For the text-containing cell, return its midpoint in (X, Y) coordinate format. 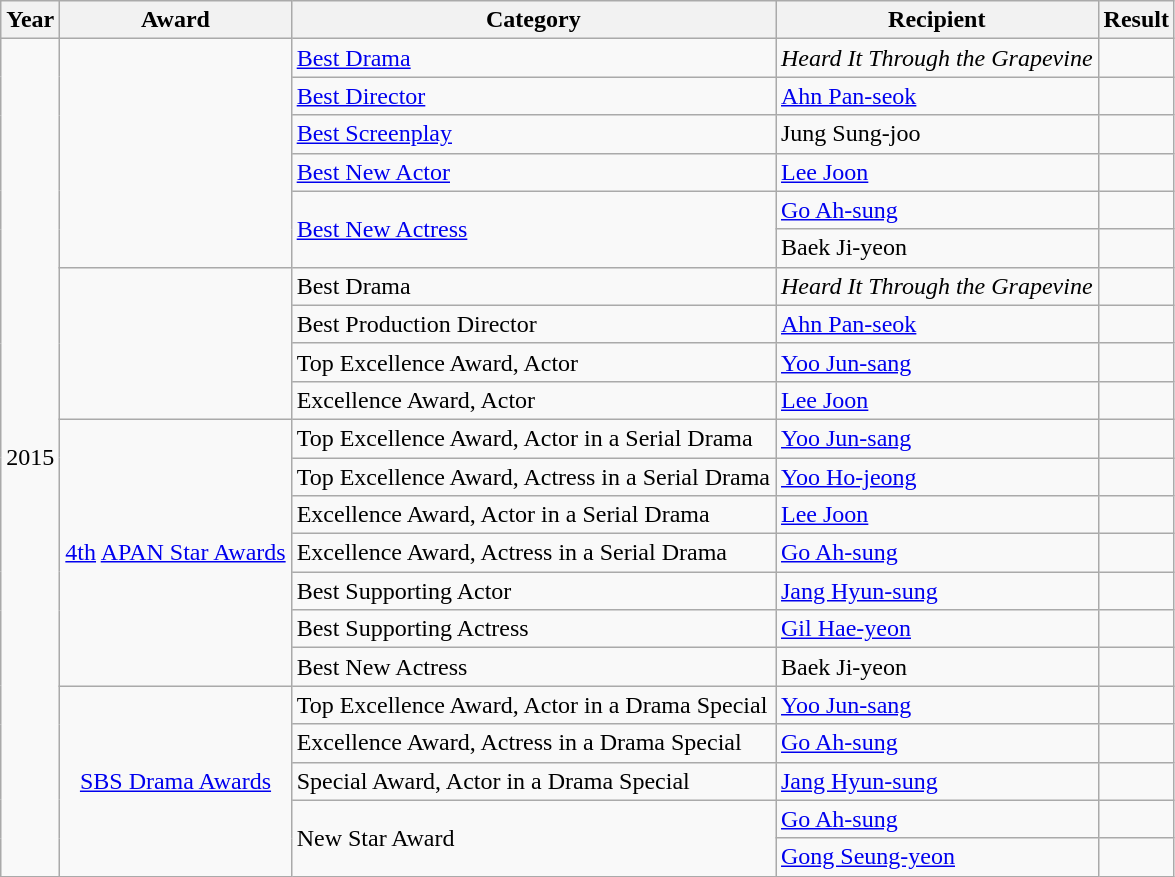
Jung Sung-joo (938, 134)
Best Production Director (533, 324)
Top Excellence Award, Actor in a Serial Drama (533, 438)
Gil Hae-yeon (938, 629)
Best New Actor (533, 172)
Award (176, 20)
Special Award, Actor in a Drama Special (533, 781)
Gong Seung-yeon (938, 857)
Best Director (533, 96)
Top Excellence Award, Actor (533, 362)
Excellence Award, Actress in a Serial Drama (533, 553)
4th APAN Star Awards (176, 552)
Excellence Award, Actor in a Serial Drama (533, 515)
Year (30, 20)
Category (533, 20)
2015 (30, 458)
Top Excellence Award, Actor in a Drama Special (533, 705)
Top Excellence Award, Actress in a Serial Drama (533, 477)
Best Screenplay (533, 134)
Best Supporting Actor (533, 591)
SBS Drama Awards (176, 781)
New Star Award (533, 838)
Excellence Award, Actress in a Drama Special (533, 743)
Recipient (938, 20)
Best Supporting Actress (533, 629)
Excellence Award, Actor (533, 400)
Result (1136, 20)
Yoo Ho-jeong (938, 477)
